Return the [x, y] coordinate for the center point of the cell that contains the specified text.  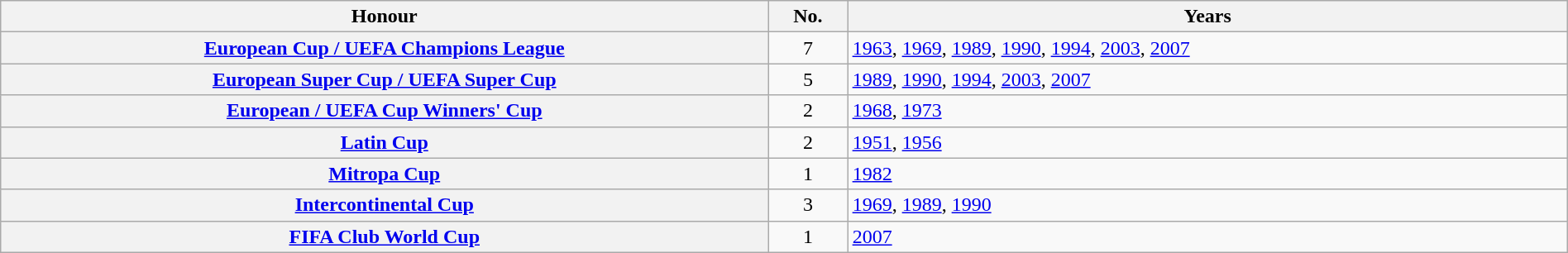
Mitropa Cup [385, 174]
Years [1207, 17]
No. [808, 17]
3 [808, 205]
FIFA Club World Cup [385, 236]
7 [808, 48]
Honour [385, 17]
1969, 1989, 1990 [1207, 205]
2007 [1207, 236]
European Cup / UEFA Champions League [385, 48]
1968, 1973 [1207, 111]
1951, 1956 [1207, 142]
European / UEFA Cup Winners' Cup [385, 111]
Intercontinental Cup [385, 205]
1963, 1969, 1989, 1990, 1994, 2003, 2007 [1207, 48]
European Super Cup / UEFA Super Cup [385, 79]
5 [808, 79]
Latin Cup [385, 142]
1989, 1990, 1994, 2003, 2007 [1207, 79]
1982 [1207, 174]
